Determine the (X, Y) coordinate at the center of the cell enclosing the given text.  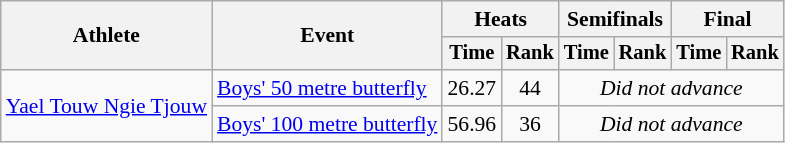
Heats (500, 19)
Semifinals (615, 19)
Final (727, 19)
Athlete (106, 36)
56.96 (472, 124)
Event (327, 36)
36 (530, 124)
26.27 (472, 88)
44 (530, 88)
Boys' 50 metre butterfly (327, 88)
Boys' 100 metre butterfly (327, 124)
Yael Touw Ngie Tjouw (106, 106)
